Determine the [x, y] coordinate at the center of the cell enclosing the given text.  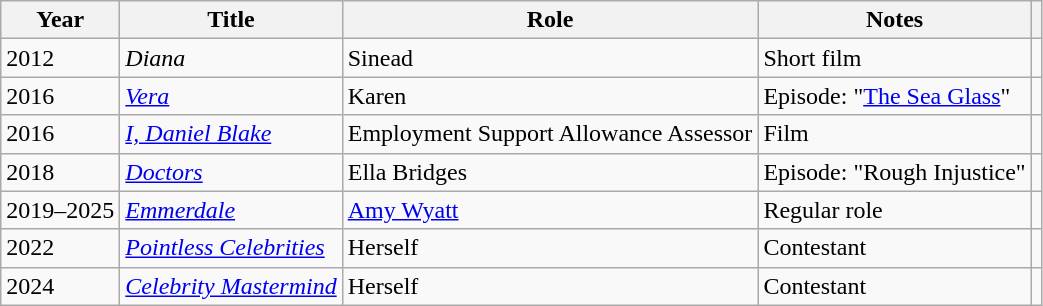
Sinead [550, 58]
Episode: "Rough Injustice" [894, 172]
Episode: "The Sea Glass" [894, 96]
Doctors [231, 172]
Regular role [894, 210]
Title [231, 20]
Employment Support Allowance Assessor [550, 134]
Celebrity Mastermind [231, 286]
Role [550, 20]
Notes [894, 20]
2024 [60, 286]
2022 [60, 248]
2019–2025 [60, 210]
Amy Wyatt [550, 210]
Short film [894, 58]
Diana [231, 58]
Karen [550, 96]
Pointless Celebrities [231, 248]
2012 [60, 58]
Ella Bridges [550, 172]
Emmerdale [231, 210]
Film [894, 134]
Year [60, 20]
2018 [60, 172]
Vera [231, 96]
I, Daniel Blake [231, 134]
